Capture the cell that displays the provided text and extract its (X, Y) central coordinate. 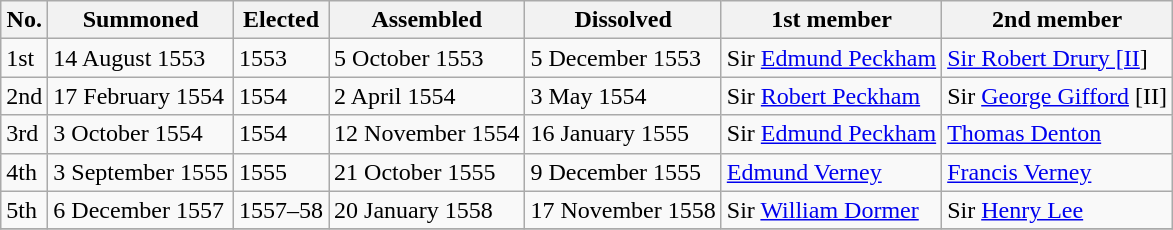
Summoned (141, 20)
20 January 1558 (427, 210)
17 February 1554 (141, 96)
3 September 1555 (141, 172)
Sir William Dormer (831, 210)
1st (24, 58)
17 November 1558 (623, 210)
16 January 1555 (623, 134)
Sir Robert Drury [II] (1058, 58)
2 April 1554 (427, 96)
Sir Henry Lee (1058, 210)
9 December 1555 (623, 172)
4th (24, 172)
5th (24, 210)
21 October 1555 (427, 172)
No. (24, 20)
12 November 1554 (427, 134)
5 December 1553 (623, 58)
1557–58 (282, 210)
Sir George Gifford [II] (1058, 96)
1553 (282, 58)
Edmund Verney (831, 172)
Francis Verney (1058, 172)
1555 (282, 172)
6 December 1557 (141, 210)
5 October 1553 (427, 58)
Sir Robert Peckham (831, 96)
2nd member (1058, 20)
Dissolved (623, 20)
2nd (24, 96)
Thomas Denton (1058, 134)
3rd (24, 134)
1st member (831, 20)
3 October 1554 (141, 134)
14 August 1553 (141, 58)
Assembled (427, 20)
3 May 1554 (623, 96)
Elected (282, 20)
